For the text-containing cell, return its midpoint in [X, Y] coordinate format. 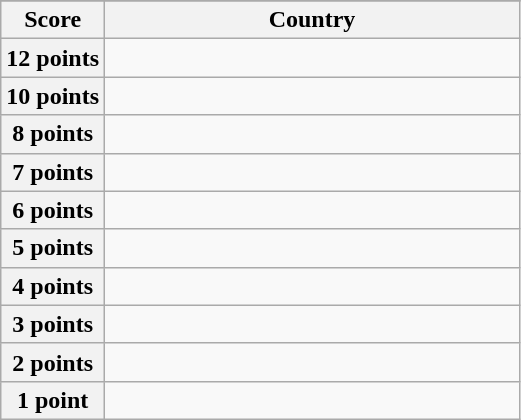
3 points [53, 324]
10 points [53, 96]
Score [53, 20]
12 points [53, 58]
5 points [53, 248]
Country [312, 20]
2 points [53, 362]
4 points [53, 286]
8 points [53, 134]
1 point [53, 400]
6 points [53, 210]
7 points [53, 172]
